Identify which cell holds the provided text, then report its (X, Y) central coordinate. 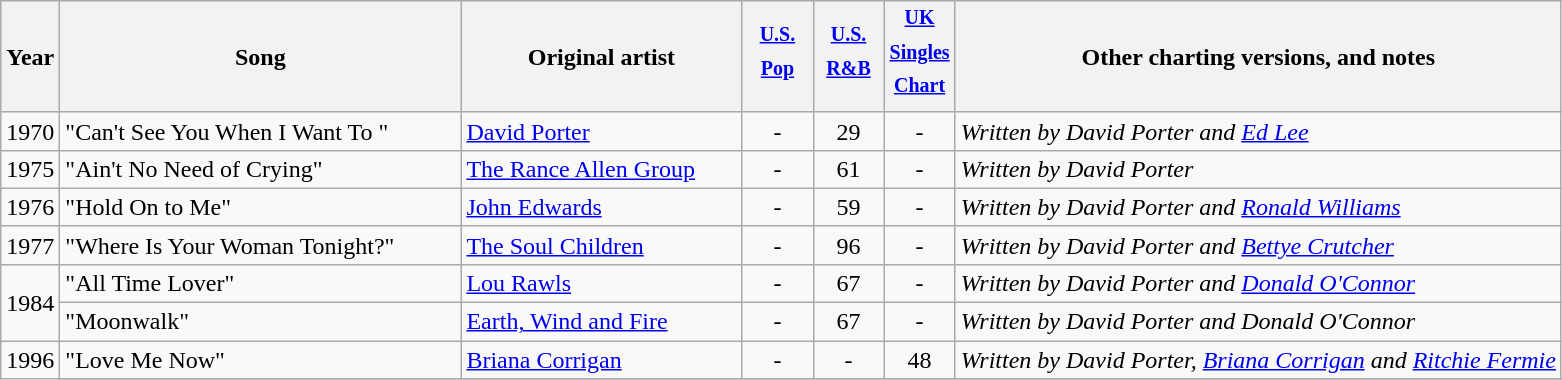
"Hold On to Me" (260, 207)
1975 (30, 169)
The Soul Children (602, 245)
Written by David Porter and Ed Lee (1258, 131)
"All Time Lover" (260, 284)
29 (848, 131)
U.S. R&B (848, 57)
"Where Is Your Woman Tonight?" (260, 245)
96 (848, 245)
"Moonwalk" (260, 322)
"Love Me Now" (260, 360)
Written by David Porter, Briana Corrigan and Ritchie Fermie (1258, 360)
"Ain't No Need of Crying" (260, 169)
48 (920, 360)
1996 (30, 360)
John Edwards (602, 207)
Briana Corrigan (602, 360)
1984 (30, 303)
Year (30, 57)
59 (848, 207)
David Porter (602, 131)
1970 (30, 131)
1976 (30, 207)
Earth, Wind and Fire (602, 322)
Written by David Porter and Bettye Crutcher (1258, 245)
Song (260, 57)
UK Singles Chart (920, 57)
The Rance Allen Group (602, 169)
Lou Rawls (602, 284)
Original artist (602, 57)
1977 (30, 245)
"Can't See You When I Want To " (260, 131)
Written by David Porter (1258, 169)
Written by David Porter and Ronald Williams (1258, 207)
61 (848, 169)
U.S. Pop (778, 57)
Other charting versions, and notes (1258, 57)
